Provide the (X, Y) coordinate of the cell's center where the given text is located.  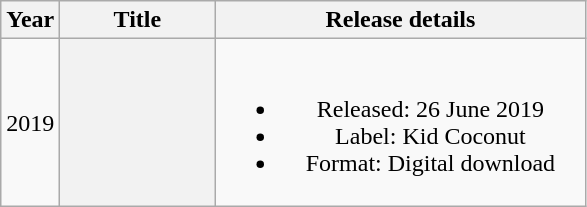
Year (30, 20)
Release details (400, 20)
2019 (30, 122)
Title (138, 20)
Released: 26 June 2019Label: Kid CoconutFormat: Digital download (400, 122)
